Search for the cell housing the specified text and yield its (x, y) center coordinate. 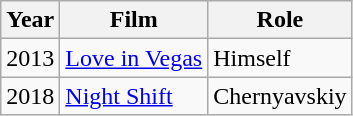
Love in Vegas (134, 58)
Film (134, 20)
2018 (30, 96)
Role (280, 20)
Chernyavskiy (280, 96)
Year (30, 20)
Night Shift (134, 96)
2013 (30, 58)
Himself (280, 58)
